Scan for the cell matching the given text and deliver its (x, y) coordinate at center. 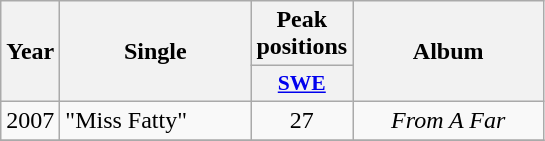
Single (156, 52)
Peak positions (302, 34)
27 (302, 120)
SWE (302, 84)
2007 (30, 120)
"Miss Fatty" (156, 120)
Album (448, 52)
Year (30, 52)
From A Far (448, 120)
